Scan for the cell matching the given text and deliver its (X, Y) coordinate at center. 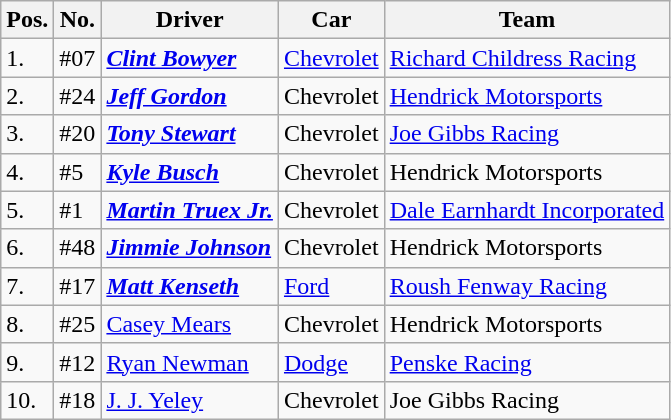
Dale Earnhardt Incorporated (527, 210)
No. (78, 20)
2. (28, 96)
#24 (78, 96)
Ford (331, 286)
Pos. (28, 20)
Martin Truex Jr. (190, 210)
Car (331, 20)
9. (28, 362)
#07 (78, 58)
#5 (78, 172)
Team (527, 20)
Tony Stewart (190, 134)
Casey Mears (190, 324)
10. (28, 400)
J. J. Yeley (190, 400)
4. (28, 172)
Roush Fenway Racing (527, 286)
3. (28, 134)
Ryan Newman (190, 362)
Clint Bowyer (190, 58)
#25 (78, 324)
Dodge (331, 362)
Kyle Busch (190, 172)
1. (28, 58)
8. (28, 324)
#12 (78, 362)
Richard Childress Racing (527, 58)
7. (28, 286)
#20 (78, 134)
Matt Kenseth (190, 286)
Jeff Gordon (190, 96)
#48 (78, 248)
#18 (78, 400)
5. (28, 210)
#17 (78, 286)
Jimmie Johnson (190, 248)
Driver (190, 20)
6. (28, 248)
Penske Racing (527, 362)
#1 (78, 210)
